From the cell containing the given text, extract its center point as (X, Y) coordinate. 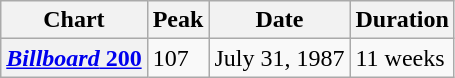
11 weeks (402, 58)
July 31, 1987 (280, 58)
Chart (74, 20)
Duration (402, 20)
Date (280, 20)
107 (178, 58)
Billboard 200 (74, 58)
Peak (178, 20)
